Output the (X, Y) coordinate of the center of the cell containing the given text.  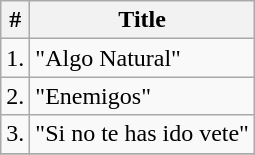
Title (142, 20)
"Si no te has ido vete" (142, 134)
"Enemigos" (142, 96)
3. (16, 134)
"Algo Natural" (142, 58)
1. (16, 58)
# (16, 20)
2. (16, 96)
